Determine the [x, y] coordinate at the center of the cell enclosing the given text.  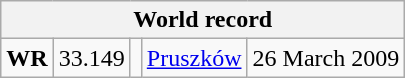
33.149 [92, 58]
WR [27, 58]
World record [203, 20]
26 March 2009 [326, 58]
Pruszków [194, 58]
